Return (x, y) of the center of cell containing provided text 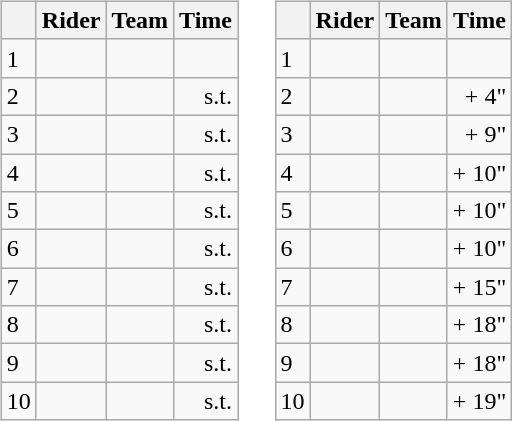
+ 4" (479, 96)
+ 19" (479, 401)
+ 15" (479, 287)
+ 9" (479, 134)
